From the cell containing the given text, extract its center point as (x, y) coordinate. 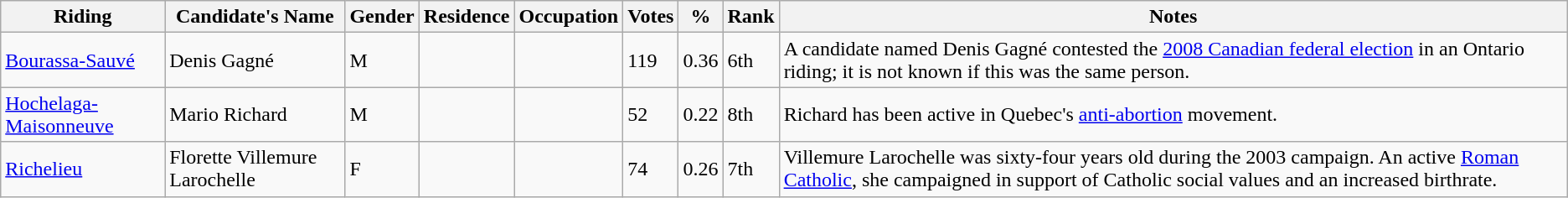
7th (750, 169)
0.36 (700, 60)
8th (750, 114)
Residence (467, 17)
F (382, 169)
0.22 (700, 114)
119 (651, 60)
% (700, 17)
Occupation (569, 17)
Notes (1173, 17)
Mario Richard (255, 114)
Gender (382, 17)
52 (651, 114)
Hochelaga-Maisonneuve (83, 114)
A candidate named Denis Gagné contested the 2008 Canadian federal election in an Ontario riding; it is not known if this was the same person. (1173, 60)
0.26 (700, 169)
Richelieu (83, 169)
Candidate's Name (255, 17)
Riding (83, 17)
Denis Gagné (255, 60)
Votes (651, 17)
6th (750, 60)
74 (651, 169)
Rank (750, 17)
Richard has been active in Quebec's anti-abortion movement. (1173, 114)
Florette Villemure Larochelle (255, 169)
Bourassa-Sauvé (83, 60)
